Provide the (x, y) coordinate of the cell's center where the given text is located.  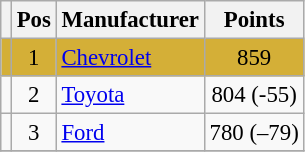
Chevrolet (130, 58)
804 (-55) (254, 95)
780 (–79) (254, 133)
Manufacturer (130, 20)
Pos (34, 20)
859 (254, 58)
1 (34, 58)
Toyota (130, 95)
2 (34, 95)
Points (254, 20)
Ford (130, 133)
3 (34, 133)
